Output the [X, Y] coordinate of the center of the cell containing the given text.  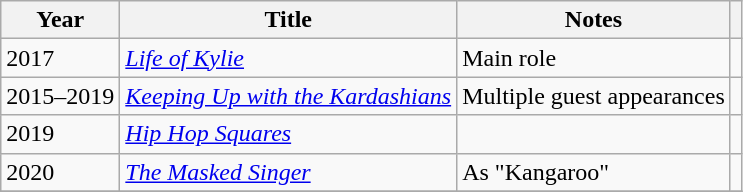
Year [60, 20]
As "Kangaroo" [594, 172]
2020 [60, 172]
Life of Kylie [288, 58]
2015–2019 [60, 96]
Hip Hop Squares [288, 134]
2017 [60, 58]
Keeping Up with the Kardashians [288, 96]
Multiple guest appearances [594, 96]
Main role [594, 58]
The Masked Singer [288, 172]
2019 [60, 134]
Notes [594, 20]
Title [288, 20]
